Detect which cell encompasses the target text, then output its [x, y] center coordinate. 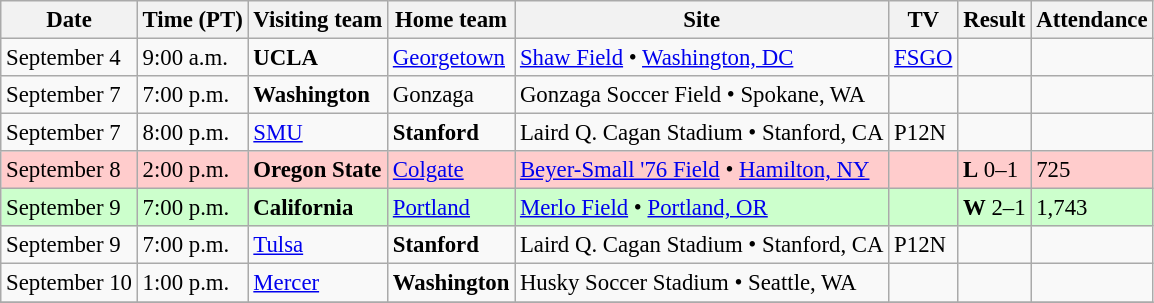
Oregon State [318, 170]
Merlo Field • Portland, OR [702, 208]
Mercer [318, 283]
September 10 [69, 283]
Husky Soccer Stadium • Seattle, WA [702, 283]
September 4 [69, 58]
Georgetown [452, 58]
9:00 a.m. [192, 58]
UCLA [318, 58]
2:00 p.m. [192, 170]
W 2–1 [994, 208]
725 [1092, 170]
Site [702, 20]
1:00 p.m. [192, 283]
September 8 [69, 170]
SMU [318, 133]
Tulsa [318, 245]
FSGO [924, 58]
L 0–1 [994, 170]
Result [994, 20]
Shaw Field • Washington, DC [702, 58]
Home team [452, 20]
Gonzaga [452, 95]
TV [924, 20]
8:00 p.m. [192, 133]
Colgate [452, 170]
Gonzaga Soccer Field • Spokane, WA [702, 95]
Portland [452, 208]
Attendance [1092, 20]
California [318, 208]
Time (PT) [192, 20]
Beyer-Small '76 Field • Hamilton, NY [702, 170]
Date [69, 20]
1,743 [1092, 208]
Visiting team [318, 20]
